Scan for the cell matching the given text and deliver its [x, y] coordinate at center. 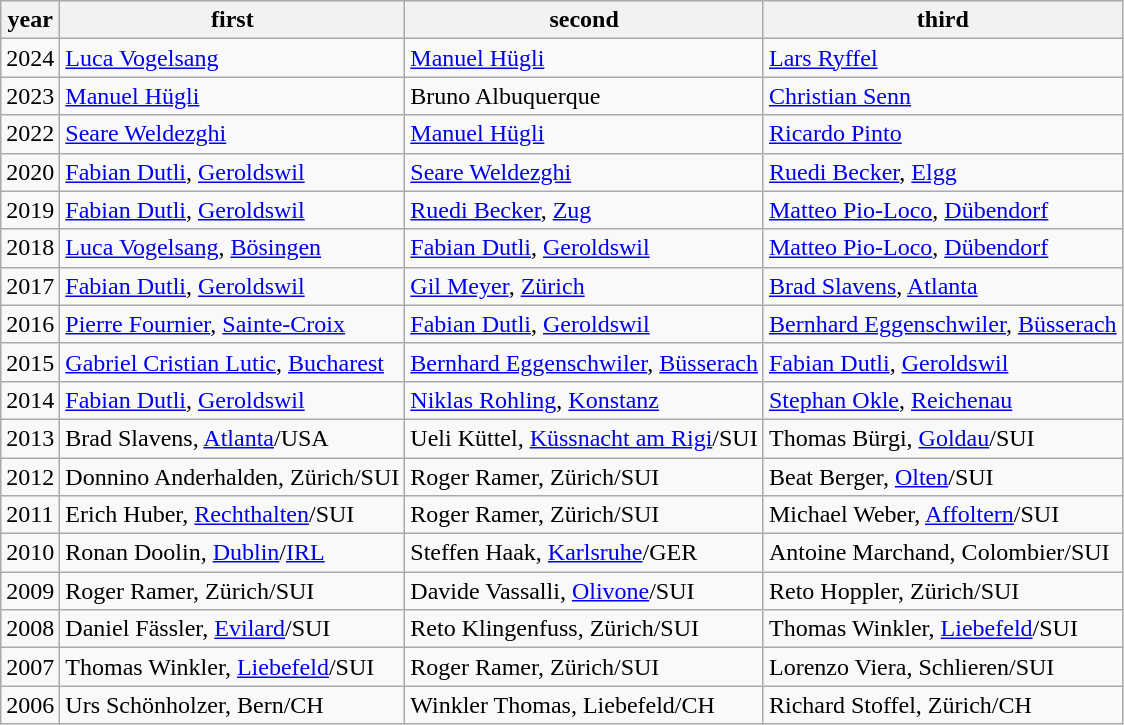
Ruedi Becker, Zug [584, 210]
Reto Klingenfuss, Zürich/SUI [584, 629]
Beat Berger, Olten/SUI [942, 477]
2008 [30, 629]
2019 [30, 210]
Brad Slavens, Atlanta [942, 286]
2007 [30, 667]
2024 [30, 58]
2020 [30, 172]
2018 [30, 248]
2010 [30, 553]
Ueli Küttel, Küssnacht am Rigi/SUI [584, 438]
Lars Ryffel [942, 58]
Niklas Rohling, Konstanz [584, 400]
Stephan Okle, Reichenau [942, 400]
Christian Senn [942, 96]
2006 [30, 705]
Steffen Haak, Karlsruhe/GER [584, 553]
second [584, 20]
2016 [30, 324]
2009 [30, 591]
Donnino Anderhalden, Zürich/SUI [232, 477]
year [30, 20]
Gabriel Cristian Lutic, Bucharest [232, 362]
Luca Vogelsang [232, 58]
Lorenzo Viera, Schlieren/SUI [942, 667]
2023 [30, 96]
Urs Schönholzer, Bern/CH [232, 705]
Luca Vogelsang, Bösingen [232, 248]
2011 [30, 515]
Reto Hoppler, Zürich/SUI [942, 591]
2012 [30, 477]
2014 [30, 400]
2022 [30, 134]
2015 [30, 362]
Brad Slavens, Atlanta/USA [232, 438]
Ricardo Pinto [942, 134]
Michael Weber, Affoltern/SUI [942, 515]
Daniel Fässler, Evilard/SUI [232, 629]
Gil Meyer, Zürich [584, 286]
Richard Stoffel, Zürich/CH [942, 705]
Thomas Bürgi, Goldau/SUI [942, 438]
first [232, 20]
2013 [30, 438]
Ruedi Becker, Elgg [942, 172]
Davide Vassalli, Olivone/SUI [584, 591]
third [942, 20]
Bruno Albuquerque [584, 96]
2017 [30, 286]
Winkler Thomas, Liebefeld/CH [584, 705]
Ronan Doolin, Dublin/IRL [232, 553]
Erich Huber, Rechthalten/SUI [232, 515]
Pierre Fournier, Sainte-Croix [232, 324]
Antoine Marchand, Colombier/SUI [942, 553]
